From the cell containing the given text, extract its center point as [X, Y] coordinate. 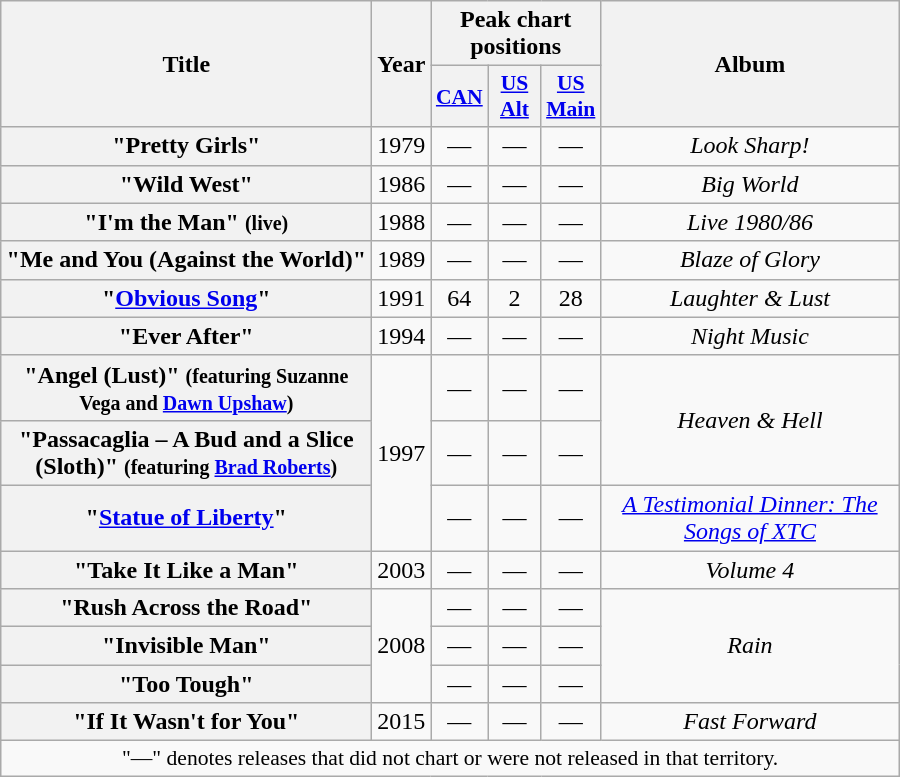
"Wild West" [186, 184]
28 [570, 298]
Title [186, 64]
1991 [402, 298]
Rain [750, 646]
Year [402, 64]
Big World [750, 184]
2003 [402, 569]
Look Sharp! [750, 146]
CAN [460, 96]
US Main [570, 96]
"Take It Like a Man" [186, 569]
2 [514, 298]
Blaze of Glory [750, 260]
Heaven & Hell [750, 420]
"—" denotes releases that did not chart or were not released in that territory. [450, 759]
"Too Tough" [186, 684]
"Statue of Liberty" [186, 518]
"Pretty Girls" [186, 146]
1979 [402, 146]
"Rush Across the Road" [186, 608]
2015 [402, 722]
"Passacaglia – A Bud and a Slice (Sloth)" (featuring Brad Roberts) [186, 452]
Fast Forward [750, 722]
"If It Wasn't for You" [186, 722]
1997 [402, 452]
"Invisible Man" [186, 646]
1989 [402, 260]
A Testimonial Dinner: The Songs of XTC [750, 518]
"Obvious Song" [186, 298]
Night Music [750, 336]
"Angel (Lust)" (featuring Suzanne Vega and Dawn Upshaw) [186, 388]
Laughter & Lust [750, 298]
US Alt [514, 96]
64 [460, 298]
2008 [402, 646]
"Me and You (Against the World)" [186, 260]
Peak chart positions [516, 34]
1986 [402, 184]
1988 [402, 222]
"I'm the Man" (live) [186, 222]
Volume 4 [750, 569]
1994 [402, 336]
"Ever After" [186, 336]
Album [750, 64]
Live 1980/86 [750, 222]
